Extract the (x, y) coordinate from the center of the cell holding the provided text.  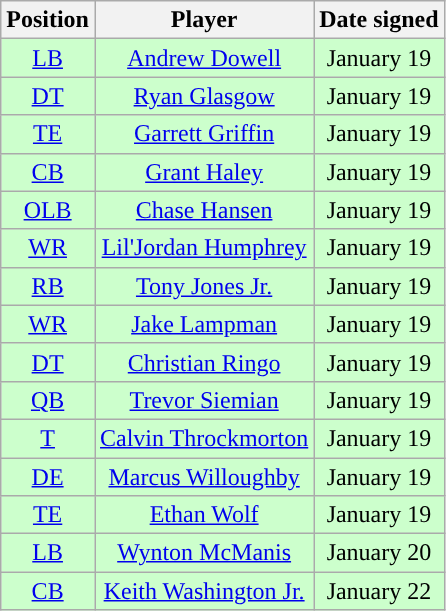
Calvin Throckmorton (204, 438)
Chase Hansen (204, 210)
Date signed (379, 20)
Trevor Siemian (204, 400)
January 22 (379, 591)
Player (204, 20)
OLB (48, 210)
Christian Ringo (204, 362)
Grant Haley (204, 172)
Ryan Glasgow (204, 96)
Wynton McManis (204, 553)
RB (48, 286)
Marcus Willoughby (204, 477)
Lil'Jordan Humphrey (204, 248)
QB (48, 400)
DE (48, 477)
Jake Lampman (204, 324)
Garrett Griffin (204, 134)
Position (48, 20)
Andrew Dowell (204, 58)
T (48, 438)
Tony Jones Jr. (204, 286)
Ethan Wolf (204, 515)
Keith Washington Jr. (204, 591)
January 20 (379, 553)
